Locate the cell with the specified text and output its (x, y) center coordinate. 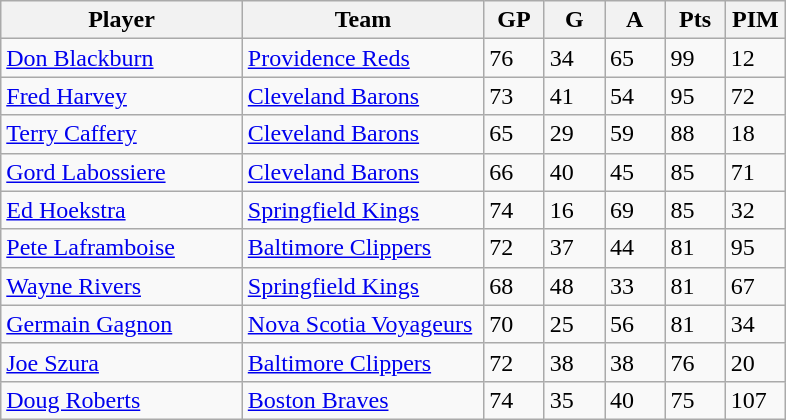
69 (634, 210)
16 (574, 210)
88 (695, 134)
33 (634, 286)
18 (755, 134)
Doug Roberts (122, 400)
Providence Reds (363, 58)
44 (634, 248)
29 (574, 134)
Wayne Rivers (122, 286)
Gord Labossiere (122, 172)
Player (122, 20)
Ed Hoekstra (122, 210)
PIM (755, 20)
48 (574, 286)
68 (514, 286)
Boston Braves (363, 400)
Germain Gagnon (122, 324)
Don Blackburn (122, 58)
73 (514, 96)
Joe Szura (122, 362)
56 (634, 324)
32 (755, 210)
67 (755, 286)
A (634, 20)
75 (695, 400)
25 (574, 324)
66 (514, 172)
41 (574, 96)
71 (755, 172)
54 (634, 96)
99 (695, 58)
20 (755, 362)
Fred Harvey (122, 96)
G (574, 20)
12 (755, 58)
GP (514, 20)
Nova Scotia Voyageurs (363, 324)
Team (363, 20)
35 (574, 400)
Terry Caffery (122, 134)
Pete Laframboise (122, 248)
70 (514, 324)
37 (574, 248)
59 (634, 134)
Pts (695, 20)
45 (634, 172)
107 (755, 400)
